Return the (x, y) coordinate for the center point of the cell that contains the specified text.  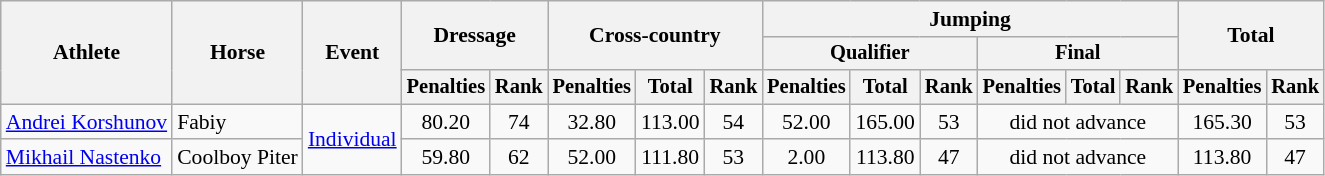
Cross-country (656, 36)
Final (1078, 54)
Qualifier (870, 54)
111.80 (670, 158)
Event (352, 52)
62 (519, 158)
Dressage (475, 36)
Horse (238, 52)
113.00 (670, 122)
Jumping (970, 19)
80.20 (446, 122)
Andrei Korshunov (86, 122)
165.30 (1222, 122)
32.80 (592, 122)
Mikhail Nastenko (86, 158)
54 (734, 122)
Individual (352, 140)
2.00 (806, 158)
165.00 (884, 122)
Athlete (86, 52)
Coolboy Piter (238, 158)
74 (519, 122)
Fabiy (238, 122)
59.80 (446, 158)
